Extract the [x, y] coordinate from the center of the cell holding the provided text.  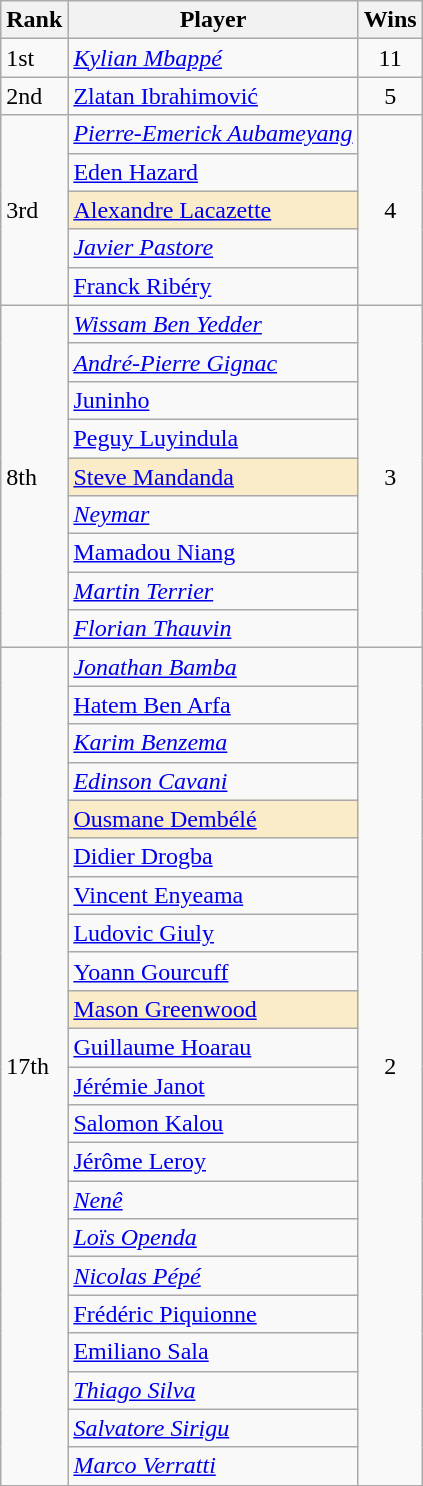
8th [34, 476]
Ludovic Giuly [213, 933]
Wissam Ben Yedder [213, 324]
Guillaume Hoarau [213, 1047]
Vincent Enyeama [213, 895]
Franck Ribéry [213, 286]
Rank [34, 20]
Salvatore Sirigu [213, 1428]
Ousmane Dembélé [213, 819]
Peguy Luyindula [213, 438]
Pierre-Emerick Aubameyang [213, 134]
Jérôme Leroy [213, 1162]
Neymar [213, 515]
Wins [390, 20]
Nenê [213, 1200]
4 [390, 210]
Player [213, 20]
17th [34, 1066]
Eden Hazard [213, 172]
Alexandre Lacazette [213, 210]
2nd [34, 96]
Emiliano Sala [213, 1352]
Martin Terrier [213, 591]
Loïs Openda [213, 1238]
Mason Greenwood [213, 1009]
11 [390, 58]
Mamadou Niang [213, 553]
5 [390, 96]
Frédéric Piquionne [213, 1314]
Juninho [213, 400]
Jonathan Bamba [213, 667]
Jérémie Janot [213, 1085]
Yoann Gourcuff [213, 971]
Javier Pastore [213, 248]
Zlatan Ibrahimović [213, 96]
Steve Mandanda [213, 477]
Salomon Kalou [213, 1124]
Kylian Mbappé [213, 58]
Didier Drogba [213, 857]
Florian Thauvin [213, 629]
3 [390, 476]
3rd [34, 210]
Edinson Cavani [213, 781]
Nicolas Pépé [213, 1276]
Marco Verratti [213, 1466]
Hatem Ben Arfa [213, 705]
André-Pierre Gignac [213, 362]
Karim Benzema [213, 743]
1st [34, 58]
Thiago Silva [213, 1390]
2 [390, 1066]
